Capture the cell that displays the provided text and extract its (X, Y) central coordinate. 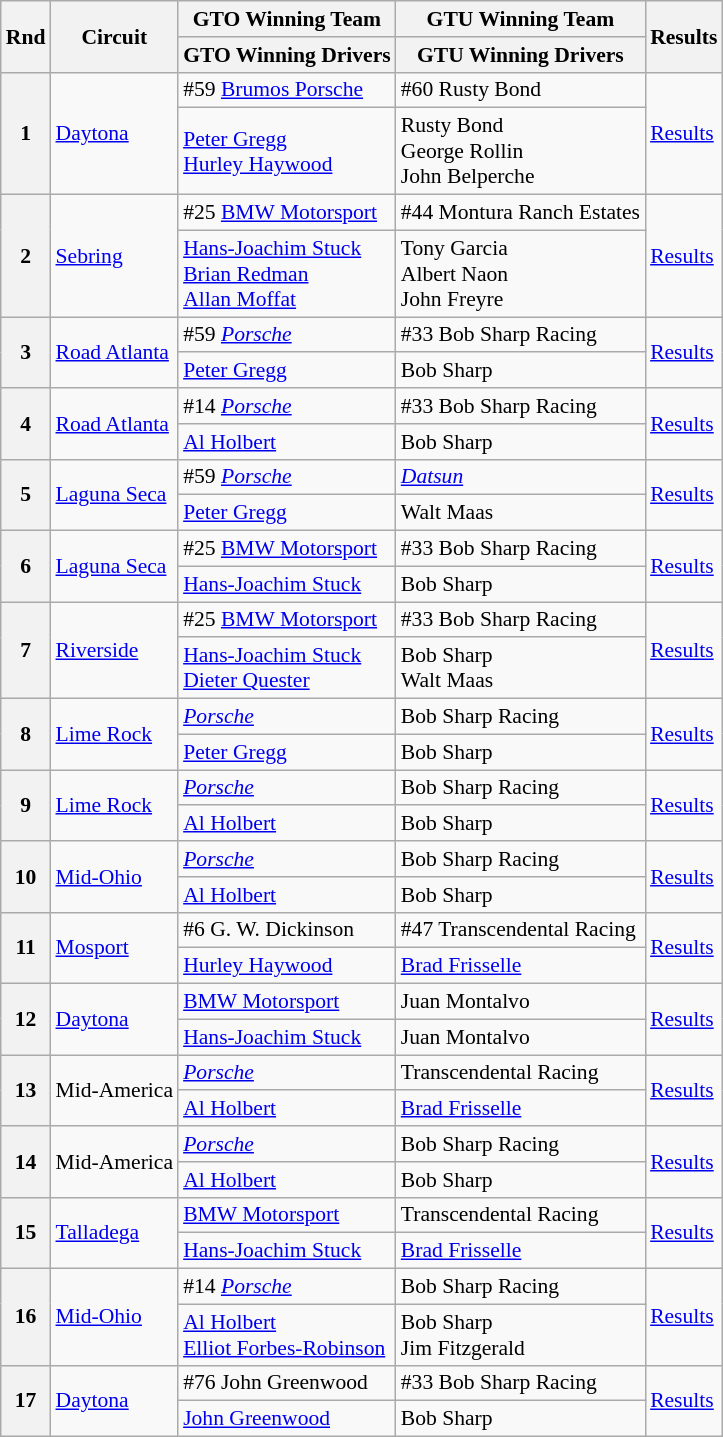
3 (26, 352)
13 (26, 1090)
Walt Maas (520, 513)
4 (26, 424)
GTO Winning Team (287, 19)
#6 G. W. Dickinson (287, 930)
Rusty Bond George Rollin John Belperche (520, 152)
Hans-Joachim Stuck Dieter Quester (287, 668)
#44 Montura Ranch Estates (520, 213)
#47 Transcendental Racing (520, 930)
Hurley Haywood (287, 966)
Talladega (114, 1232)
Rnd (26, 36)
2 (26, 256)
17 (26, 1400)
Hans-Joachim Stuck Brian Redman Allan Moffat (287, 274)
#60 Rusty Bond (520, 90)
Sebring (114, 256)
1 (26, 133)
Datsun (520, 477)
John Greenwood (287, 1419)
8 (26, 734)
9 (26, 806)
16 (26, 1318)
Bob Sharp Walt Maas (520, 668)
Peter Gregg Hurley Haywood (287, 152)
11 (26, 948)
10 (26, 876)
Riverside (114, 650)
5 (26, 494)
12 (26, 1020)
Al Holbert Elliot Forbes-Robinson (287, 1334)
6 (26, 566)
#76 John Greenwood (287, 1383)
Bob Sharp Jim Fitzgerald (520, 1334)
Tony Garcia Albert Naon John Freyre (520, 274)
14 (26, 1162)
15 (26, 1232)
GTU Winning Team (520, 19)
Mosport (114, 948)
7 (26, 650)
GTU Winning Drivers (520, 55)
Circuit (114, 36)
GTO Winning Drivers (287, 55)
#59 Brumos Porsche (287, 90)
